Pinpoint the cell where the given text exists, returning its [x, y] midpoint coordinate. 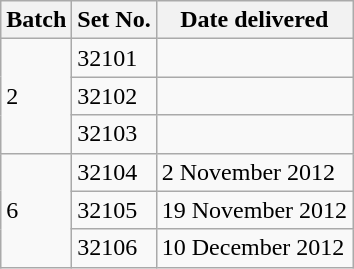
Batch [36, 20]
6 [36, 210]
2 November 2012 [254, 172]
32106 [114, 248]
32104 [114, 172]
Date delivered [254, 20]
10 December 2012 [254, 248]
2 [36, 96]
32101 [114, 58]
Set No. [114, 20]
32105 [114, 210]
32103 [114, 134]
32102 [114, 96]
19 November 2012 [254, 210]
